Pinpoint the cell where the given text exists, returning its [X, Y] midpoint coordinate. 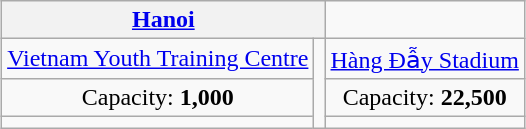
Hàng Đẫy Stadium [424, 59]
Capacity: 1,000 [158, 97]
Capacity: 22,500 [424, 97]
Vietnam Youth Training Centre [158, 59]
Hanoi [164, 20]
